Return (x, y) of the center of cell containing provided text 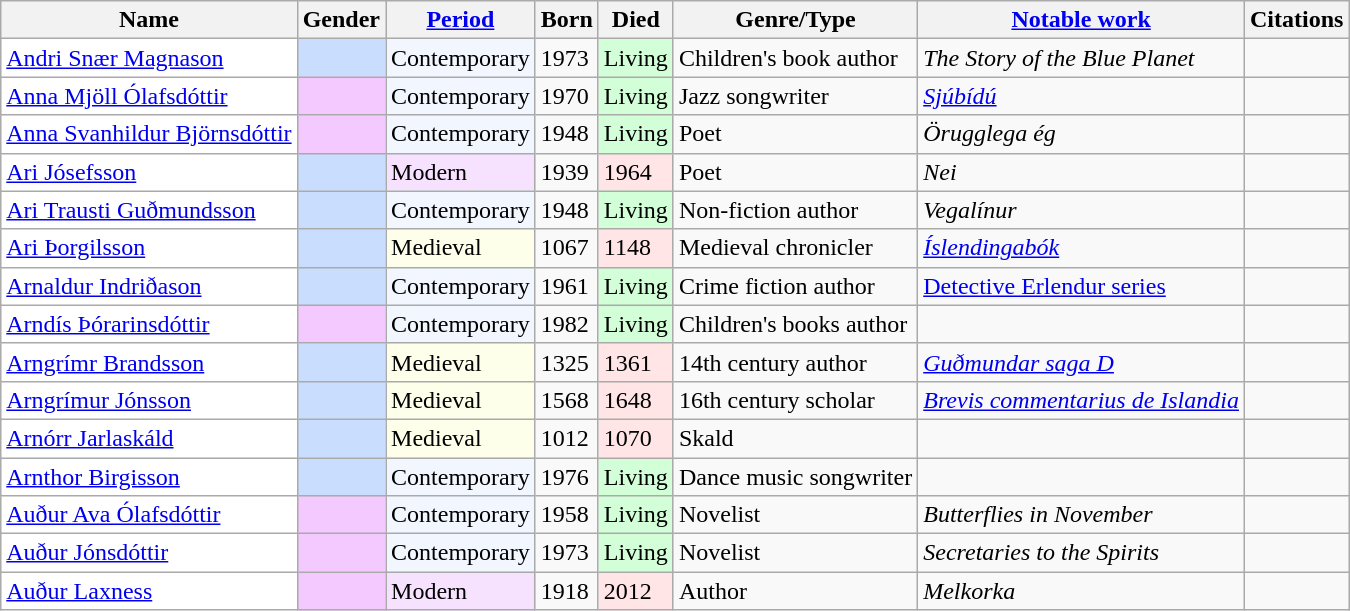
Arnthor Birgisson (149, 477)
Died (636, 20)
1012 (566, 438)
Jazz songwriter (795, 96)
Notable work (1082, 20)
Ari Þorgilsson (149, 248)
1070 (636, 438)
Örugglega ég (1082, 134)
Skald (795, 438)
Arnórr Jarlaskáld (149, 438)
1067 (566, 248)
Íslendingabók (1082, 248)
Author (795, 591)
Auður Laxness (149, 591)
Genre/Type (795, 20)
1958 (566, 515)
Arngrímr Brandsson (149, 362)
Arngrímur Jónsson (149, 400)
Butterflies in November (1082, 515)
1982 (566, 324)
Period (461, 20)
1325 (566, 362)
Nei (1082, 172)
16th century scholar (795, 400)
2012 (636, 591)
Detective Erlendur series (1082, 286)
Melkorka (1082, 591)
1970 (566, 96)
Medieval chronicler (795, 248)
Dance music songwriter (795, 477)
The Story of the Blue Planet (1082, 58)
Anna Svanhildur Björnsdóttir (149, 134)
Sjúbídú (1082, 96)
Ari Trausti Guðmundsson (149, 210)
Arnaldur Indriðason (149, 286)
14th century author (795, 362)
Secretaries to the Spirits (1082, 553)
1918 (566, 591)
1939 (566, 172)
Guðmundar saga D (1082, 362)
Auður Jónsdóttir (149, 553)
Anna Mjöll Ólafsdóttir (149, 96)
Arndís Þórarinsdóttir (149, 324)
1961 (566, 286)
1148 (636, 248)
Born (566, 20)
Andri Snær Magnason (149, 58)
1976 (566, 477)
Vegalínur (1082, 210)
1568 (566, 400)
Brevis commentarius de Islandia (1082, 400)
Ari Jósefsson (149, 172)
Citations (1296, 20)
1648 (636, 400)
Children's book author (795, 58)
Crime fiction author (795, 286)
Auður Ava Ólafsdóttir (149, 515)
Gender (341, 20)
Non-fiction author (795, 210)
Name (149, 20)
1964 (636, 172)
Children's books author (795, 324)
1361 (636, 362)
